Find where the given text appears and provide that cell's center as [X, Y] coordinate. 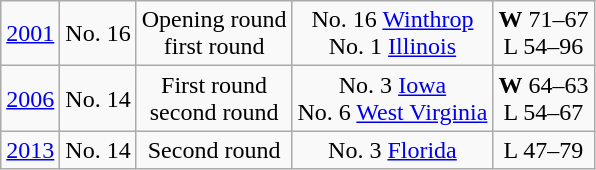
Opening roundfirst round [214, 34]
Second round [214, 150]
No. 3 IowaNo. 6 West Virginia [392, 98]
No. 16 WinthropNo. 1 Illinois [392, 34]
No. 16 [98, 34]
2006 [30, 98]
2013 [30, 150]
L 47–79 [544, 150]
No. 3 Florida [392, 150]
First roundsecond round [214, 98]
W 64–63L 54–67 [544, 98]
W 71–67L 54–96 [544, 34]
2001 [30, 34]
